Capture the cell that displays the provided text and extract its (X, Y) central coordinate. 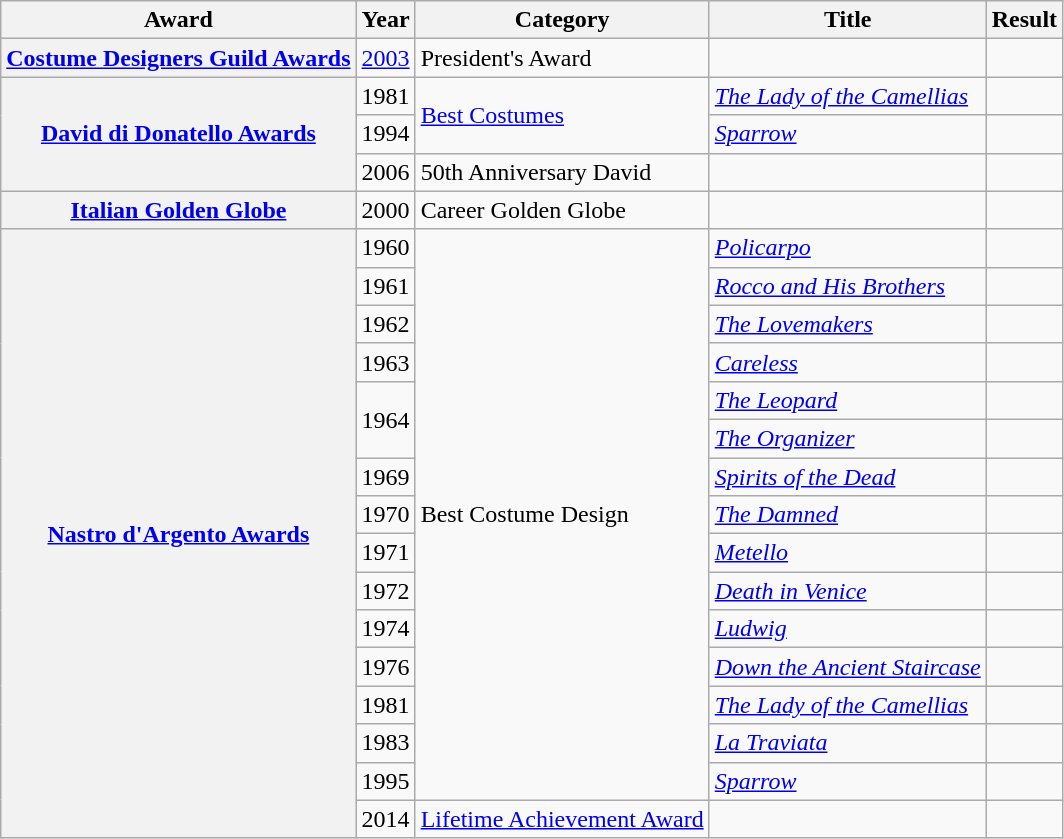
1976 (386, 667)
2003 (386, 58)
Down the Ancient Staircase (848, 667)
1960 (386, 248)
Career Golden Globe (562, 210)
Best Costume Design (562, 514)
2000 (386, 210)
1972 (386, 591)
Metello (848, 553)
Result (1024, 20)
The Damned (848, 515)
50th Anniversary David (562, 172)
1994 (386, 134)
Nastro d'Argento Awards (178, 534)
Rocco and His Brothers (848, 286)
Policarpo (848, 248)
1970 (386, 515)
1961 (386, 286)
1995 (386, 781)
La Traviata (848, 743)
Lifetime Achievement Award (562, 819)
Death in Venice (848, 591)
President's Award (562, 58)
Italian Golden Globe (178, 210)
1963 (386, 362)
1964 (386, 419)
1983 (386, 743)
Costume Designers Guild Awards (178, 58)
Award (178, 20)
2014 (386, 819)
1969 (386, 477)
Year (386, 20)
Best Costumes (562, 115)
1962 (386, 324)
The Organizer (848, 438)
Ludwig (848, 629)
Title (848, 20)
Spirits of the Dead (848, 477)
Careless (848, 362)
The Lovemakers (848, 324)
The Leopard (848, 400)
Category (562, 20)
1974 (386, 629)
2006 (386, 172)
1971 (386, 553)
David di Donatello Awards (178, 134)
